Provide the [x, y] coordinate of the cell's center where the given text is located.  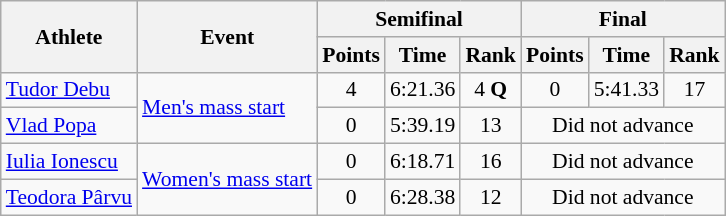
17 [694, 90]
Women's mass start [227, 180]
Teodora Pârvu [69, 197]
6:18.71 [422, 162]
Tudor Debu [69, 90]
4 Q [490, 90]
12 [490, 197]
Men's mass start [227, 108]
Iulia Ionescu [69, 162]
6:28.38 [422, 197]
Final [623, 19]
16 [490, 162]
13 [490, 126]
5:41.33 [626, 90]
4 [351, 90]
Event [227, 36]
5:39.19 [422, 126]
Athlete [69, 36]
6:21.36 [422, 90]
Semifinal [419, 19]
Vlad Popa [69, 126]
